Capture the cell that displays the provided text and extract its (X, Y) central coordinate. 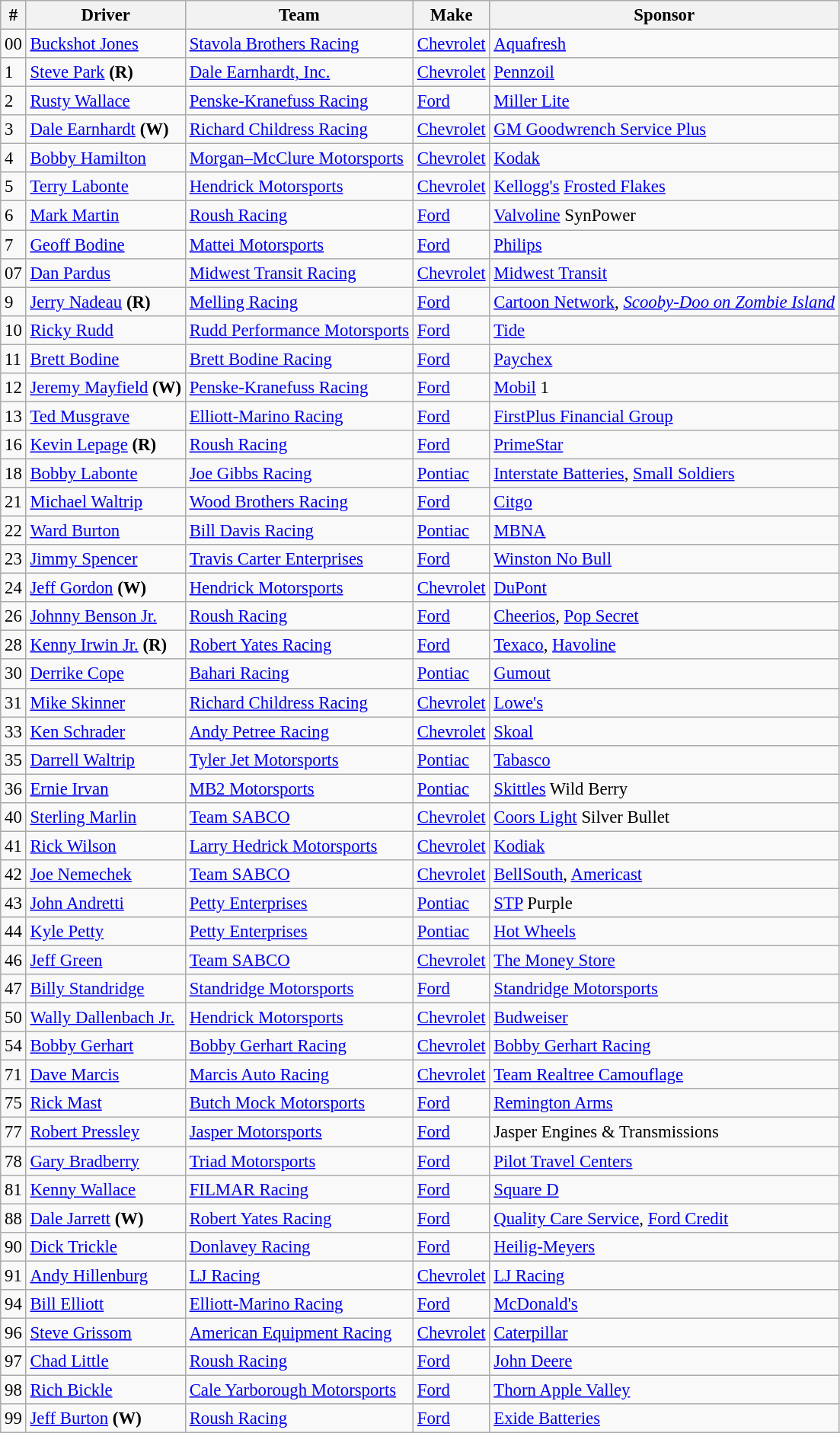
Make (451, 15)
Jasper Motorsports (299, 1132)
# (14, 15)
Aquafresh (664, 44)
Ted Musgrave (105, 416)
9 (14, 302)
Travis Carter Enterprises (299, 559)
STP Purple (664, 903)
50 (14, 1018)
Miller Lite (664, 101)
Sterling Marlin (105, 817)
Triad Motorsports (299, 1161)
FILMAR Racing (299, 1189)
Rusty Wallace (105, 101)
97 (14, 1361)
McDonald's (664, 1304)
Michael Waltrip (105, 502)
Rick Mast (105, 1104)
18 (14, 473)
Philips (664, 245)
2 (14, 101)
11 (14, 359)
Winston No Bull (664, 559)
90 (14, 1246)
Morgan–McClure Motorsports (299, 158)
78 (14, 1161)
DuPont (664, 588)
Bobby Gerhart (105, 1046)
16 (14, 445)
Dave Marcis (105, 1075)
Square D (664, 1189)
Darrell Waltrip (105, 760)
1 (14, 72)
10 (14, 330)
07 (14, 273)
Steve Park (R) (105, 72)
22 (14, 531)
Mobil 1 (664, 388)
Kyle Petty (105, 932)
Citgo (664, 502)
47 (14, 989)
31 (14, 702)
Lowe's (664, 702)
Jeff Burton (W) (105, 1419)
The Money Store (664, 961)
Cartoon Network, Scooby-Doo on Zombie Island (664, 302)
Ricky Rudd (105, 330)
77 (14, 1132)
Texaco, Havoline (664, 645)
Bobby Hamilton (105, 158)
Bill Elliott (105, 1304)
Dale Earnhardt, Inc. (299, 72)
42 (14, 875)
Midwest Transit (664, 273)
Thorn Apple Valley (664, 1390)
71 (14, 1075)
Jimmy Spencer (105, 559)
Donlavey Racing (299, 1246)
Dan Pardus (105, 273)
Jasper Engines & Transmissions (664, 1132)
41 (14, 846)
Wood Brothers Racing (299, 502)
7 (14, 245)
00 (14, 44)
Ken Schrader (105, 731)
Team Realtree Camouflage (664, 1075)
Derrike Cope (105, 674)
75 (14, 1104)
Steve Grissom (105, 1332)
46 (14, 961)
Kenny Wallace (105, 1189)
PrimeStar (664, 445)
Skoal (664, 731)
Kellogg's Frosted Flakes (664, 187)
Bahari Racing (299, 674)
Dick Trickle (105, 1246)
Billy Standridge (105, 989)
Jeff Green (105, 961)
23 (14, 559)
Andy Petree Racing (299, 731)
Interstate Batteries, Small Soldiers (664, 473)
Tyler Jet Motorsports (299, 760)
Kenny Irwin Jr. (R) (105, 645)
40 (14, 817)
Skittles Wild Berry (664, 788)
Exide Batteries (664, 1419)
3 (14, 130)
MBNA (664, 531)
4 (14, 158)
30 (14, 674)
Ward Burton (105, 531)
Melling Racing (299, 302)
Hot Wheels (664, 932)
5 (14, 187)
Brett Bodine (105, 359)
Remington Arms (664, 1104)
Pilot Travel Centers (664, 1161)
Rick Wilson (105, 846)
Paychex (664, 359)
Cheerios, Pop Secret (664, 616)
Tabasco (664, 760)
Mattei Motorsports (299, 245)
Andy Hillenburg (105, 1275)
Team (299, 15)
Jeremy Mayfield (W) (105, 388)
44 (14, 932)
Kodiak (664, 846)
Geoff Bodine (105, 245)
Coors Light Silver Bullet (664, 817)
28 (14, 645)
Jerry Nadeau (R) (105, 302)
Butch Mock Motorsports (299, 1104)
Mike Skinner (105, 702)
81 (14, 1189)
Marcis Auto Racing (299, 1075)
Joe Gibbs Racing (299, 473)
Rudd Performance Motorsports (299, 330)
43 (14, 903)
24 (14, 588)
94 (14, 1304)
Wally Dallenbach Jr. (105, 1018)
Cale Yarborough Motorsports (299, 1390)
Driver (105, 15)
Tide (664, 330)
Dale Earnhardt (W) (105, 130)
Gumout (664, 674)
Stavola Brothers Racing (299, 44)
35 (14, 760)
Pennzoil (664, 72)
John Andretti (105, 903)
MB2 Motorsports (299, 788)
Joe Nemechek (105, 875)
American Equipment Racing (299, 1332)
26 (14, 616)
John Deere (664, 1361)
Terry Labonte (105, 187)
Rich Bickle (105, 1390)
GM Goodwrench Service Plus (664, 130)
Valvoline SynPower (664, 216)
Johnny Benson Jr. (105, 616)
Mark Martin (105, 216)
Dale Jarrett (W) (105, 1218)
Kevin Lepage (R) (105, 445)
88 (14, 1218)
Heilig-Meyers (664, 1246)
Sponsor (664, 15)
98 (14, 1390)
54 (14, 1046)
36 (14, 788)
Ernie Irvan (105, 788)
99 (14, 1419)
Robert Pressley (105, 1132)
6 (14, 216)
Quality Care Service, Ford Credit (664, 1218)
96 (14, 1332)
13 (14, 416)
21 (14, 502)
12 (14, 388)
FirstPlus Financial Group (664, 416)
Midwest Transit Racing (299, 273)
Budweiser (664, 1018)
Bill Davis Racing (299, 531)
Jeff Gordon (W) (105, 588)
33 (14, 731)
91 (14, 1275)
Gary Bradberry (105, 1161)
Larry Hedrick Motorsports (299, 846)
Caterpillar (664, 1332)
Buckshot Jones (105, 44)
Brett Bodine Racing (299, 359)
BellSouth, Americast (664, 875)
Bobby Labonte (105, 473)
Kodak (664, 158)
Chad Little (105, 1361)
